Find where the given text appears and provide that cell's center as [X, Y] coordinate. 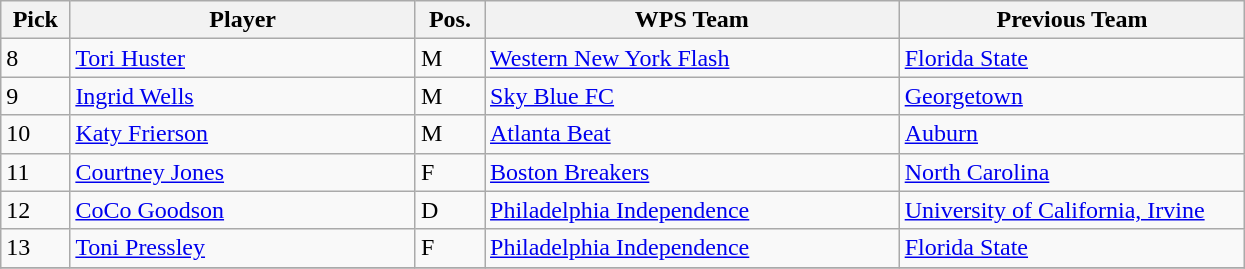
Pos. [450, 20]
Player [243, 20]
North Carolina [1072, 172]
Courtney Jones [243, 172]
University of California, Irvine [1072, 210]
Auburn [1072, 134]
13 [36, 248]
9 [36, 96]
Ingrid Wells [243, 96]
Boston Breakers [692, 172]
11 [36, 172]
8 [36, 58]
10 [36, 134]
CoCo Goodson [243, 210]
Pick [36, 20]
D [450, 210]
Previous Team [1072, 20]
Western New York Flash [692, 58]
Georgetown [1072, 96]
Katy Frierson [243, 134]
Tori Huster [243, 58]
Toni Pressley [243, 248]
WPS Team [692, 20]
Atlanta Beat [692, 134]
Sky Blue FC [692, 96]
12 [36, 210]
